Scan for the cell matching the given text and deliver its (x, y) coordinate at center. 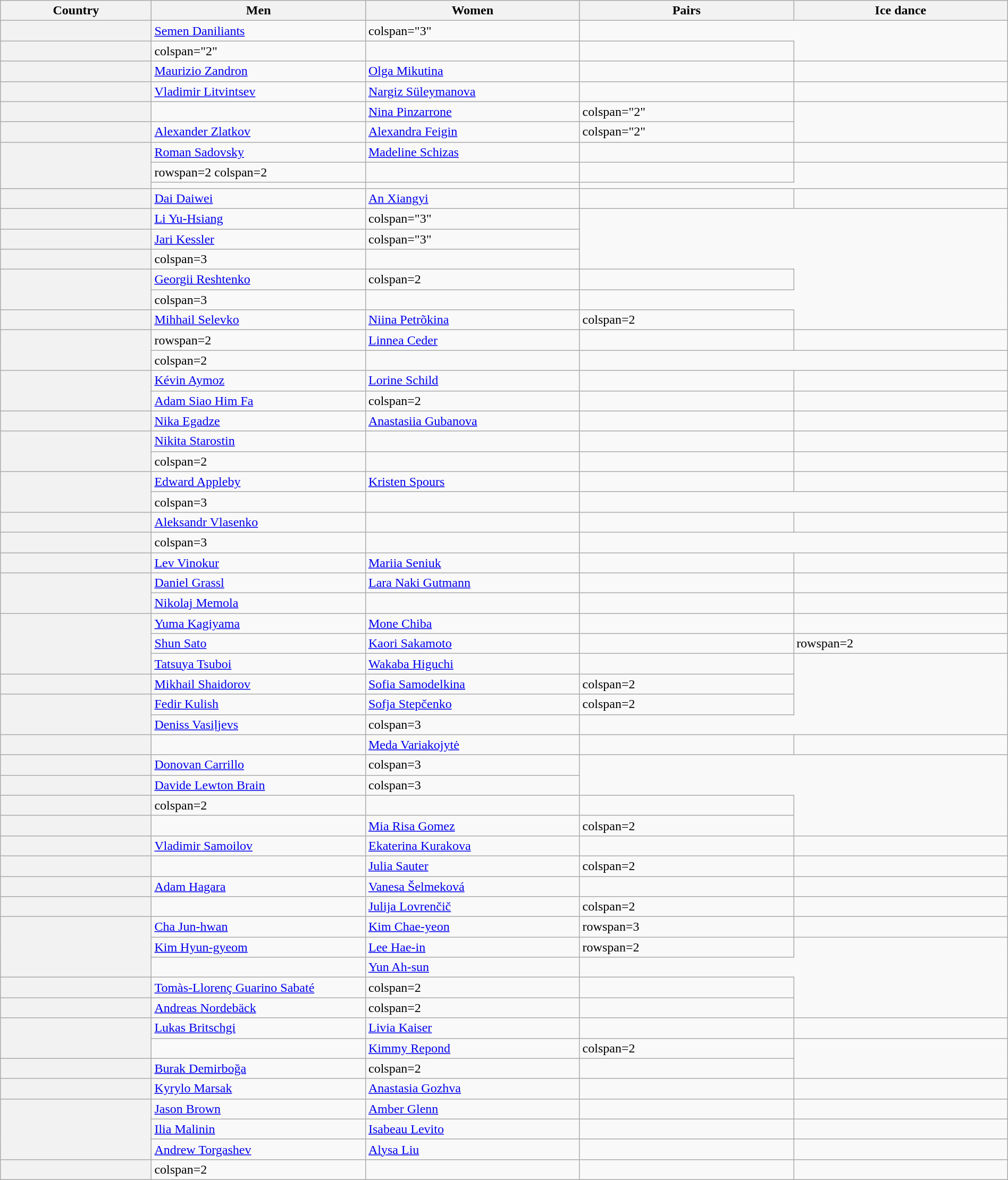
Georgii Reshtenko (258, 280)
Edward Appleby (258, 482)
Li Yu-Hsiang (258, 218)
Andreas Nordebäck (258, 1008)
rowspan=3 (687, 927)
Vanesa Šelmeková (472, 886)
Mihhail Selevko (258, 320)
Cha Jun-hwan (258, 927)
Kévin Aymoz (258, 381)
Ice dance (901, 11)
Alexandra Feigin (472, 132)
Ilia Malinin (258, 1129)
Lukas Britschgi (258, 1028)
rowspan=2 colspan=2 (258, 172)
Lara Naki Gutmann (472, 583)
Anastasiia Gubanova (472, 421)
Vladimir Samoilov (258, 846)
Kim Chae-yeon (472, 927)
Jason Brown (258, 1109)
Tatsuya Tsuboi (258, 664)
Vladimir Litvintsev (258, 91)
Men (258, 11)
Kim Hyun-gyeom (258, 947)
An Xiangyi (472, 198)
Mia Risa Gomez (472, 825)
Alexander Zlatkov (258, 132)
Linnea Ceder (472, 340)
Julija Lovrenčič (472, 907)
Alysa Liu (472, 1149)
Aleksandr Vlasenko (258, 522)
Andrew Torgashev (258, 1149)
Mikhail Shaidorov (258, 684)
Lee Hae-in (472, 947)
Fedir Kulish (258, 704)
Yuma Kagiyama (258, 623)
Adam Siao Him Fa (258, 401)
Maurizio Zandron (258, 71)
Pairs (687, 11)
Mone Chiba (472, 623)
Kristen Spours (472, 482)
Madeline Schizas (472, 152)
Kyrylo Marsak (258, 1089)
Amber Glenn (472, 1109)
Adam Hagara (258, 886)
Women (472, 11)
Kimmy Repond (472, 1048)
Dai Daiwei (258, 198)
Nikita Starostin (258, 441)
Lev Vinokur (258, 563)
Ekaterina Kurakova (472, 846)
Roman Sadovsky (258, 152)
Deniss Vasiļjevs (258, 724)
Shun Sato (258, 644)
Tomàs-Llorenç Guarino Sabaté (258, 988)
Julia Sauter (472, 866)
Meda Variakojytė (472, 745)
Yun Ah-sun (472, 967)
Wakaba Higuchi (472, 664)
Lorine Schild (472, 381)
Semen Daniliants (258, 31)
Daniel Grassl (258, 583)
Country (76, 11)
Livia Kaiser (472, 1028)
Anastasia Gozhva (472, 1089)
Jari Kessler (258, 239)
Olga Mikutina (472, 71)
Kaori Sakamoto (472, 644)
Nargiz Süleymanova (472, 91)
Isabeau Levito (472, 1129)
Donovan Carrillo (258, 765)
Niina Petrõkina (472, 320)
Nikolaj Memola (258, 603)
Sofja Stepčenko (472, 704)
Sofia Samodelkina (472, 684)
Burak Demirboğa (258, 1068)
Davide Lewton Brain (258, 785)
Nina Pinzarrone (472, 112)
Mariia Seniuk (472, 563)
Nika Egadze (258, 421)
